Locate the cell with the specified text and output its (X, Y) center coordinate. 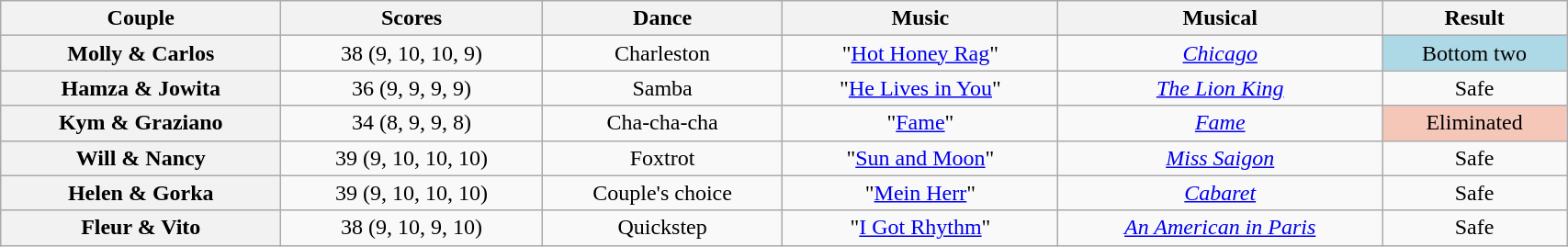
Molly & Carlos (141, 53)
Fame (1220, 123)
"Hot Honey Rag" (920, 53)
"Fame" (920, 123)
Quickstep (662, 228)
Charleston (662, 53)
Cha-cha-cha (662, 123)
Hamza & Jowita (141, 88)
Couple (141, 18)
Cabaret (1220, 193)
38 (9, 10, 9, 10) (412, 228)
"He Lives in You" (920, 88)
"Mein Herr" (920, 193)
Music (920, 18)
36 (9, 9, 9, 9) (412, 88)
Will & Nancy (141, 158)
Samba (662, 88)
Result (1473, 18)
Couple's choice (662, 193)
Foxtrot (662, 158)
Kym & Graziano (141, 123)
Helen & Gorka (141, 193)
34 (8, 9, 9, 8) (412, 123)
Fleur & Vito (141, 228)
An American in Paris (1220, 228)
The Lion King (1220, 88)
Eliminated (1473, 123)
Chicago (1220, 53)
Dance (662, 18)
38 (9, 10, 10, 9) (412, 53)
"Sun and Moon" (920, 158)
Musical (1220, 18)
Scores (412, 18)
Miss Saigon (1220, 158)
"I Got Rhythm" (920, 228)
Bottom two (1473, 53)
